Capture the cell that displays the provided text and extract its [X, Y] central coordinate. 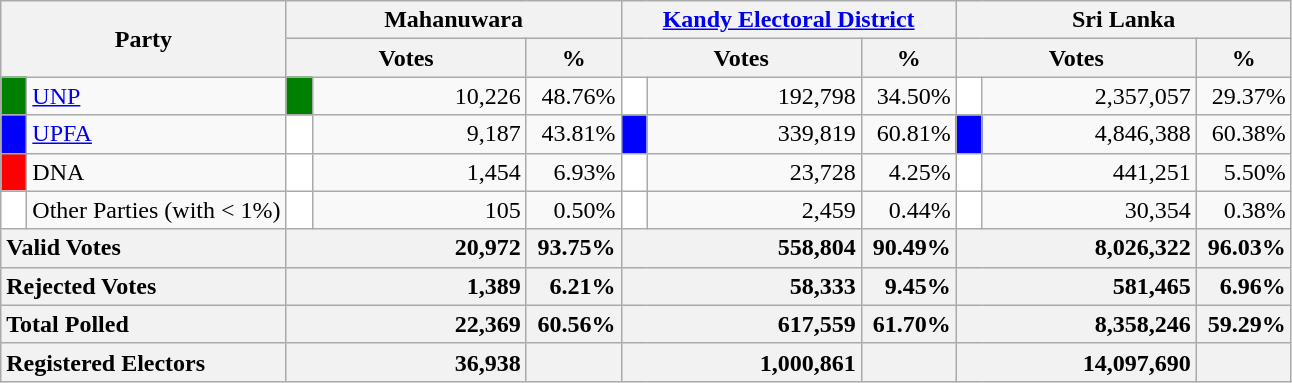
6.96% [1244, 286]
8,026,322 [1076, 248]
29.37% [1244, 96]
0.38% [1244, 210]
1,454 [419, 172]
0.44% [908, 210]
22,369 [406, 324]
48.76% [574, 96]
34.50% [908, 96]
10,226 [419, 96]
441,251 [1089, 172]
60.81% [908, 134]
0.50% [574, 210]
UNP [156, 96]
96.03% [1244, 248]
93.75% [574, 248]
4,846,388 [1089, 134]
59.29% [1244, 324]
90.49% [908, 248]
192,798 [754, 96]
9.45% [908, 286]
Mahanuwara [454, 20]
Registered Electors [144, 362]
339,819 [754, 134]
1,389 [406, 286]
6.21% [574, 286]
581,465 [1076, 286]
Rejected Votes [144, 286]
Party [144, 39]
43.81% [574, 134]
UPFA [156, 134]
60.56% [574, 324]
30,354 [1089, 210]
61.70% [908, 324]
617,559 [741, 324]
36,938 [406, 362]
Kandy Electoral District [788, 20]
20,972 [406, 248]
9,187 [419, 134]
Other Parties (with < 1%) [156, 210]
DNA [156, 172]
2,357,057 [1089, 96]
Valid Votes [144, 248]
6.93% [574, 172]
4.25% [908, 172]
60.38% [1244, 134]
Sri Lanka [1124, 20]
5.50% [1244, 172]
105 [419, 210]
14,097,690 [1076, 362]
58,333 [741, 286]
558,804 [741, 248]
2,459 [754, 210]
1,000,861 [741, 362]
23,728 [754, 172]
8,358,246 [1076, 324]
Total Polled [144, 324]
